Return the [X, Y] coordinate for the center point of the cell that contains the specified text.  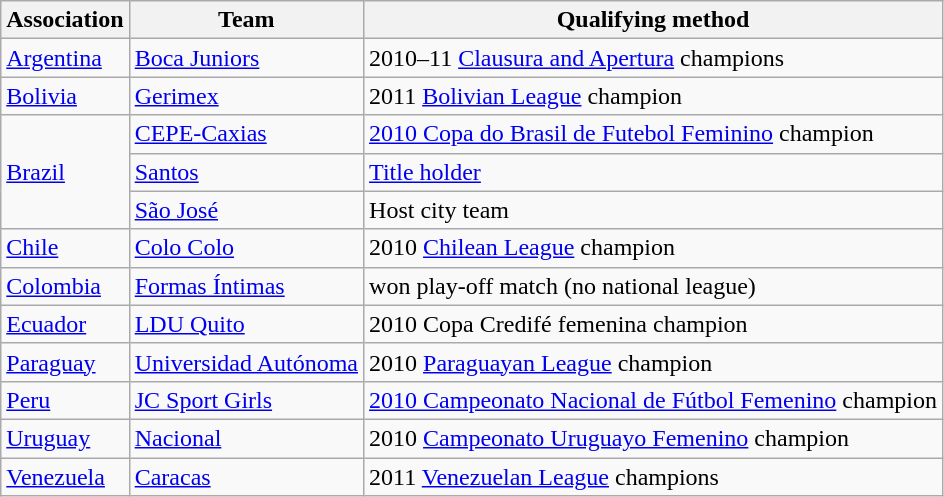
Team [246, 20]
Universidad Autónoma [246, 362]
CEPE-Caxias [246, 134]
Qualifying method [654, 20]
JC Sport Girls [246, 400]
Argentina [65, 58]
Gerimex [246, 96]
Bolivia [65, 96]
Uruguay [65, 438]
Nacional [246, 438]
Host city team [654, 210]
LDU Quito [246, 324]
Brazil [65, 172]
Caracas [246, 477]
2010 Paraguayan League champion [654, 362]
2011 Bolivian League champion [654, 96]
Colo Colo [246, 248]
won play-off match (no national league) [654, 286]
Formas Íntimas [246, 286]
2010–11 Clausura and Apertura champions [654, 58]
São José [246, 210]
2010 Copa do Brasil de Futebol Feminino champion [654, 134]
2010 Campeonato Nacional de Fútbol Femenino champion [654, 400]
2010 Campeonato Uruguayo Femenino champion [654, 438]
2010 Copa Credifé femenina champion [654, 324]
Venezuela [65, 477]
Boca Juniors [246, 58]
Association [65, 20]
Title holder [654, 172]
Chile [65, 248]
Paraguay [65, 362]
2010 Chilean League champion [654, 248]
Colombia [65, 286]
Santos [246, 172]
Ecuador [65, 324]
2011 Venezuelan League champions [654, 477]
Peru [65, 400]
